Locate the cell with the specified text and output its (x, y) center coordinate. 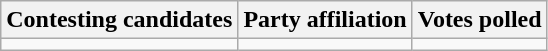
Votes polled (480, 20)
Party affiliation (325, 20)
Contesting candidates (120, 20)
